Return [x, y] of the center of cell containing provided text 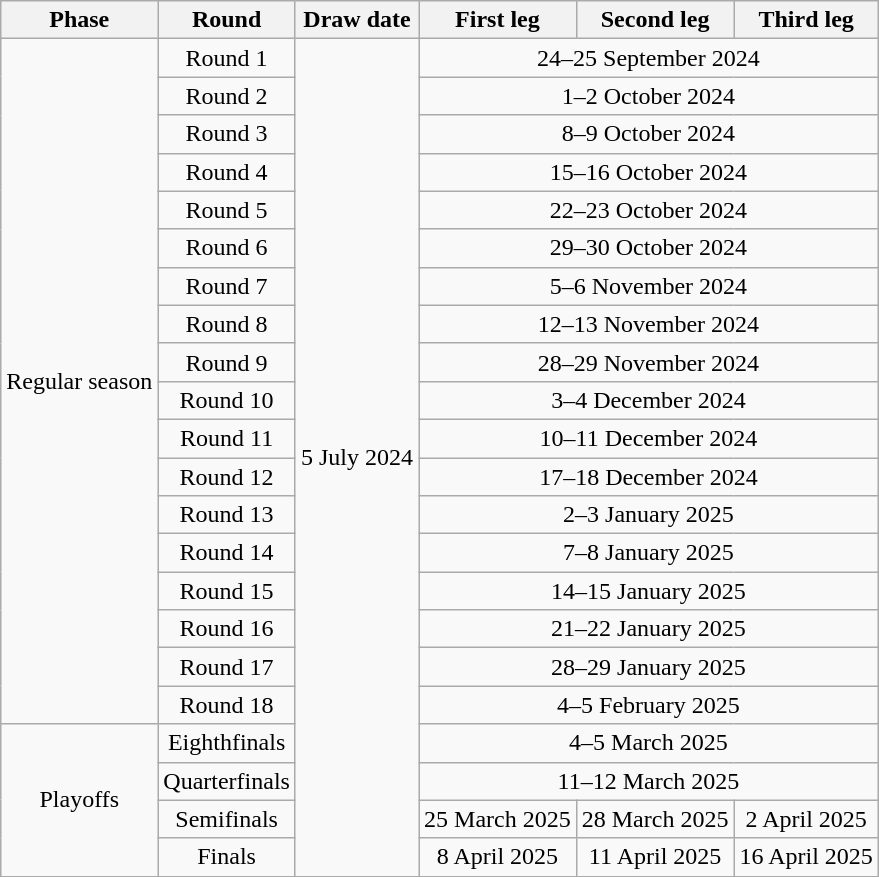
Regular season [80, 382]
Draw date [356, 20]
Round 13 [227, 515]
Round 5 [227, 210]
Round 8 [227, 324]
Round [227, 20]
4–5 March 2025 [649, 743]
3–4 December 2024 [649, 400]
1–2 October 2024 [649, 96]
Second leg [655, 20]
Round 16 [227, 629]
5–6 November 2024 [649, 286]
Phase [80, 20]
Round 9 [227, 362]
8 April 2025 [498, 857]
Semifinals [227, 819]
5 July 2024 [356, 458]
Round 7 [227, 286]
14–15 January 2025 [649, 591]
16 April 2025 [806, 857]
4–5 February 2025 [649, 705]
Round 10 [227, 400]
28–29 November 2024 [649, 362]
Round 2 [227, 96]
15–16 October 2024 [649, 172]
Round 15 [227, 591]
Round 3 [227, 134]
11–12 March 2025 [649, 781]
17–18 December 2024 [649, 477]
2 April 2025 [806, 819]
22–23 October 2024 [649, 210]
10–11 December 2024 [649, 438]
Playoffs [80, 800]
28–29 January 2025 [649, 667]
21–22 January 2025 [649, 629]
25 March 2025 [498, 819]
8–9 October 2024 [649, 134]
Round 11 [227, 438]
Round 4 [227, 172]
First leg [498, 20]
24–25 September 2024 [649, 58]
12–13 November 2024 [649, 324]
28 March 2025 [655, 819]
Finals [227, 857]
11 April 2025 [655, 857]
Round 12 [227, 477]
Eighthfinals [227, 743]
Round 14 [227, 553]
Quarterfinals [227, 781]
Round 18 [227, 705]
29–30 October 2024 [649, 248]
Round 6 [227, 248]
Round 1 [227, 58]
Third leg [806, 20]
2–3 January 2025 [649, 515]
7–8 January 2025 [649, 553]
Round 17 [227, 667]
